Output the (x, y) coordinate of the center of the cell containing the given text.  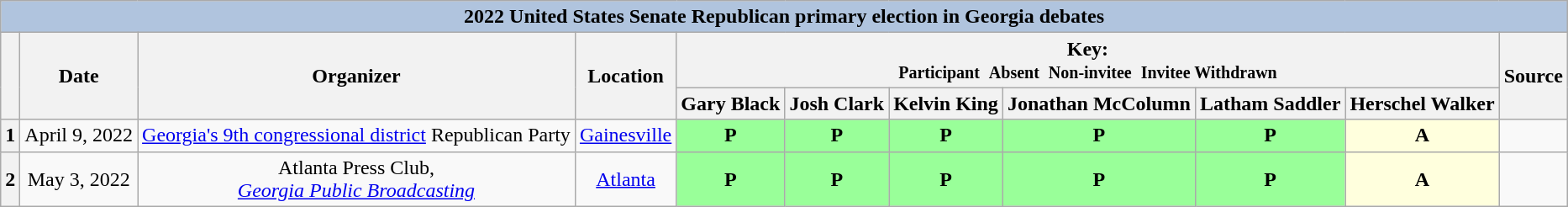
2 (10, 178)
2022 United States Senate Republican primary election in Georgia debates (785, 17)
Georgia's 9th congressional district Republican Party (356, 135)
Jonathan McColumn (1099, 103)
May 3, 2022 (79, 178)
Key: Participant Absent Non-invitee Invitee Withdrawn (1087, 61)
1 (10, 135)
Organizer (356, 76)
Source (1533, 76)
Latham Saddler (1270, 103)
Atlanta Press Club,Georgia Public Broadcasting (356, 178)
April 9, 2022 (79, 135)
Gainesville (625, 135)
Date (79, 76)
Kelvin King (946, 103)
Herschel Walker (1422, 103)
Location (625, 76)
Josh Clark (837, 103)
Atlanta (625, 178)
Gary Black (731, 103)
